Determine the (X, Y) coordinate at the center of the cell enclosing the given text.  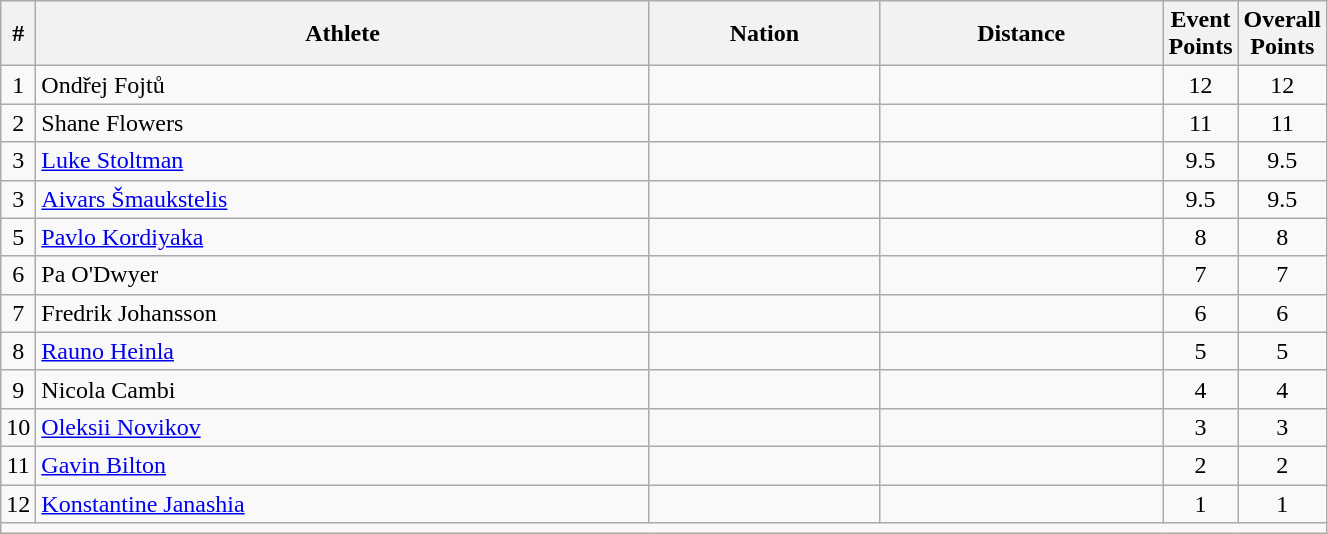
Nation (764, 34)
Rauno Heinla (343, 351)
Athlete (343, 34)
Overall Points (1282, 34)
Shane Flowers (343, 123)
Aivars Šmaukstelis (343, 199)
Luke Stoltman (343, 161)
Pa O'Dwyer (343, 275)
10 (18, 427)
Pavlo Kordiyaka (343, 237)
Fredrik Johansson (343, 313)
Event Points (1200, 34)
# (18, 34)
9 (18, 389)
Nicola Cambi (343, 389)
Gavin Bilton (343, 465)
Konstantine Janashia (343, 503)
Distance (1021, 34)
Oleksii Novikov (343, 427)
Ondřej Fojtů (343, 85)
